Output the (x, y) coordinate of the center of the cell containing the given text.  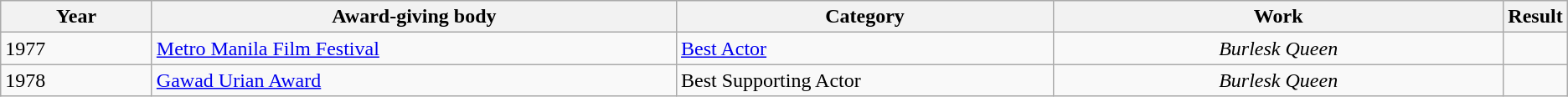
1977 (77, 48)
Best Supporting Actor (865, 80)
Work (1278, 17)
1978 (77, 80)
Gawad Urian Award (414, 80)
Result (1535, 17)
Category (865, 17)
Metro Manila Film Festival (414, 48)
Best Actor (865, 48)
Award-giving body (414, 17)
Year (77, 17)
